Provide the [X, Y] coordinate of the cell's center where the given text is located.  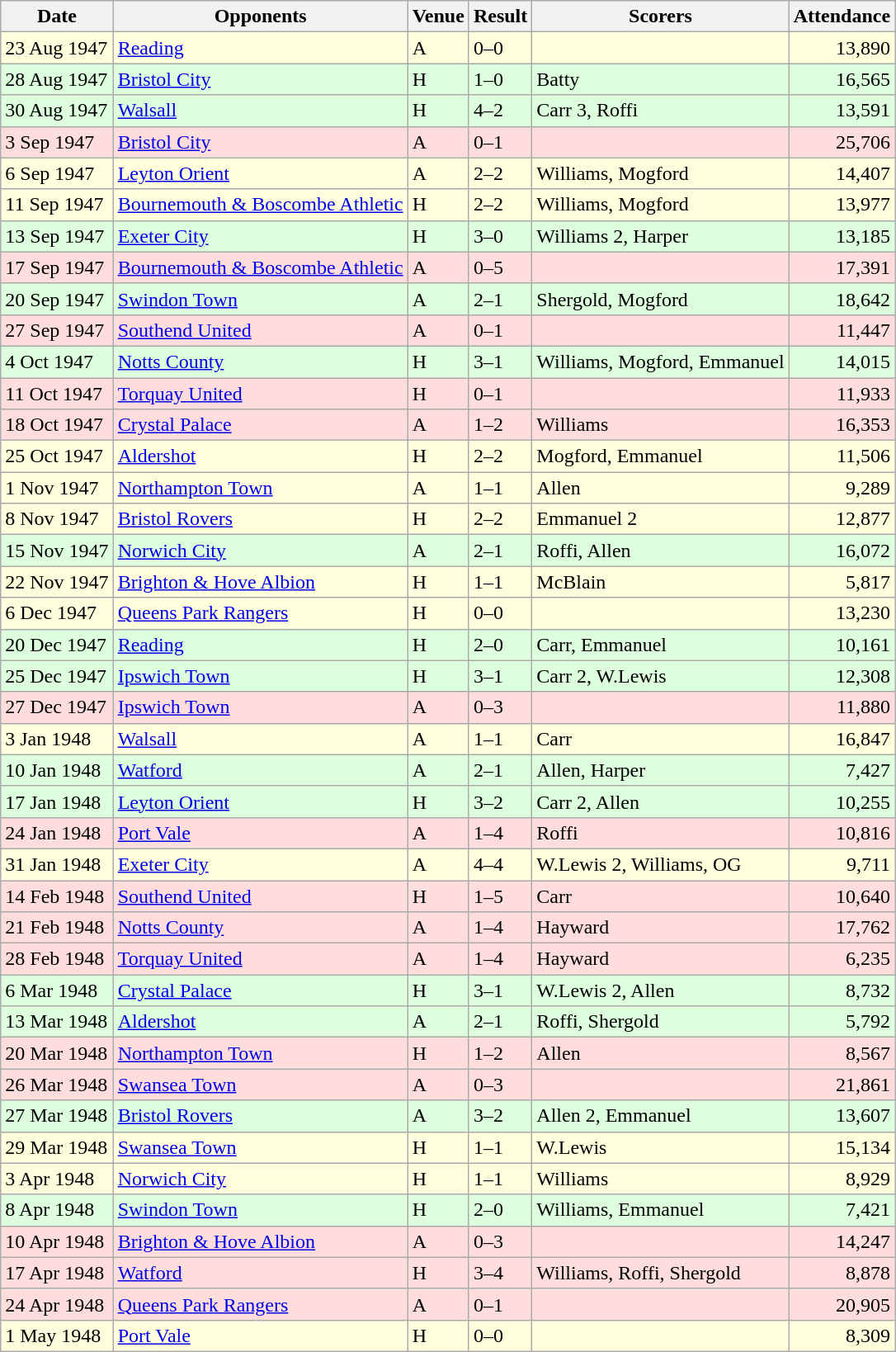
17 Jan 1948 [57, 801]
6 Dec 1947 [57, 613]
Result [500, 17]
Roffi, Shergold [660, 1022]
McBlain [660, 582]
17,391 [842, 267]
10,255 [842, 801]
6 Sep 1947 [57, 173]
18,642 [842, 299]
Carr, Emmanuel [660, 645]
1–5 [500, 896]
Williams, Roffi, Shergold [660, 1273]
8,878 [842, 1273]
14,407 [842, 173]
24 Apr 1948 [57, 1304]
W.Lewis [660, 1147]
8,929 [842, 1179]
25,706 [842, 142]
24 Jan 1948 [57, 833]
Scorers [660, 17]
17 Apr 1948 [57, 1273]
28 Aug 1947 [57, 79]
9,711 [842, 864]
16,353 [842, 425]
Venue [438, 17]
10,161 [842, 645]
7,427 [842, 770]
11,933 [842, 394]
Williams 2, Harper [660, 236]
27 Dec 1947 [57, 707]
27 Mar 1948 [57, 1116]
1 Nov 1947 [57, 488]
12,308 [842, 676]
3 Sep 1947 [57, 142]
1 May 1948 [57, 1335]
8,732 [842, 990]
29 Mar 1948 [57, 1147]
10 Apr 1948 [57, 1241]
25 Dec 1947 [57, 676]
18 Oct 1947 [57, 425]
Shergold, Mogford [660, 299]
23 Aug 1947 [57, 48]
0–5 [500, 267]
28 Feb 1948 [57, 959]
Williams, Mogford, Emmanuel [660, 362]
4–4 [500, 864]
11,880 [842, 707]
Mogford, Emmanuel [660, 456]
31 Jan 1948 [57, 864]
Williams, Emmanuel [660, 1210]
20 Sep 1947 [57, 299]
30 Aug 1947 [57, 111]
7,421 [842, 1210]
8 Apr 1948 [57, 1210]
15,134 [842, 1147]
17,762 [842, 928]
Allen 2, Emmanuel [660, 1116]
5,792 [842, 1022]
14 Feb 1948 [57, 896]
21 Feb 1948 [57, 928]
27 Sep 1947 [57, 330]
W.Lewis 2, Allen [660, 990]
13 Sep 1947 [57, 236]
20 Mar 1948 [57, 1053]
22 Nov 1947 [57, 582]
5,817 [842, 582]
3–0 [500, 236]
Allen, Harper [660, 770]
Attendance [842, 17]
8,567 [842, 1053]
Roffi [660, 833]
20,905 [842, 1304]
Carr 2, W.Lewis [660, 676]
26 Mar 1948 [57, 1085]
17 Sep 1947 [57, 267]
11 Oct 1947 [57, 394]
11,506 [842, 456]
14,247 [842, 1241]
20 Dec 1947 [57, 645]
25 Oct 1947 [57, 456]
16,565 [842, 79]
13 Mar 1948 [57, 1022]
8,309 [842, 1335]
11 Sep 1947 [57, 205]
16,072 [842, 551]
4–2 [500, 111]
13,977 [842, 205]
15 Nov 1947 [57, 551]
10,640 [842, 896]
10,816 [842, 833]
6,235 [842, 959]
13,890 [842, 48]
Date [57, 17]
1–0 [500, 79]
6 Mar 1948 [57, 990]
13,591 [842, 111]
16,847 [842, 739]
12,877 [842, 519]
4 Oct 1947 [57, 362]
Roffi, Allen [660, 551]
9,289 [842, 488]
3 Jan 1948 [57, 739]
8 Nov 1947 [57, 519]
13,185 [842, 236]
14,015 [842, 362]
3–4 [500, 1273]
Carr 2, Allen [660, 801]
21,861 [842, 1085]
W.Lewis 2, Williams, OG [660, 864]
10 Jan 1948 [57, 770]
3 Apr 1948 [57, 1179]
Carr 3, Roffi [660, 111]
Batty [660, 79]
11,447 [842, 330]
13,230 [842, 613]
13,607 [842, 1116]
Emmanuel 2 [660, 519]
Opponents [261, 17]
